Return (x, y) of the center of cell containing provided text 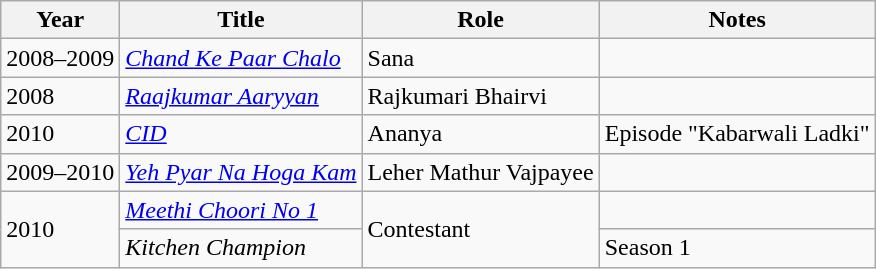
Season 1 (737, 248)
Leher Mathur Vajpayee (480, 172)
Kitchen Champion (241, 248)
Notes (737, 20)
Year (60, 20)
CID (241, 134)
Ananya (480, 134)
2009–2010 (60, 172)
Yeh Pyar Na Hoga Kam (241, 172)
Rajkumari Bhairvi (480, 96)
Sana (480, 58)
2008–2009 (60, 58)
Contestant (480, 229)
2008 (60, 96)
Raajkumar Aaryyan (241, 96)
Episode "Kabarwali Ladki" (737, 134)
Title (241, 20)
Meethi Choori No 1 (241, 210)
Role (480, 20)
Chand Ke Paar Chalo (241, 58)
